Determine the [x, y] coordinate at the center of the cell enclosing the given text.  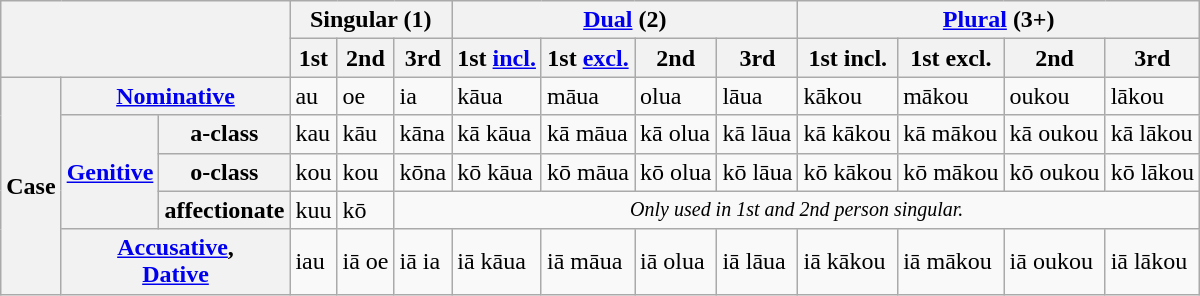
kā oukou [1054, 134]
iā oukou [1054, 262]
iā oe [366, 262]
lākou [1152, 96]
Dual (2) [625, 20]
kau [314, 134]
kā lākou [1152, 134]
ia [423, 96]
māua [588, 96]
iā kāua [497, 262]
kō oukou [1054, 172]
kā lāua [758, 134]
Singular (1) [371, 20]
kāna [423, 134]
Nominative [176, 96]
kā kāua [497, 134]
iā lāua [758, 262]
iā kākou [848, 262]
a-class [224, 134]
kō mākou [951, 172]
kā olua [675, 134]
oe [366, 96]
kō lākou [1152, 172]
1st [314, 58]
kō kākou [848, 172]
mākou [951, 96]
iā māua [588, 262]
kāu [366, 134]
affectionate [224, 210]
kō kāua [497, 172]
iā ia [423, 262]
o-class [224, 172]
iau [314, 262]
Only used in 1st and 2nd person singular. [797, 210]
lāua [758, 96]
kō [366, 210]
iā olua [675, 262]
kā kākou [848, 134]
kō olua [675, 172]
Plural (3+) [999, 20]
oukou [1054, 96]
kōna [423, 172]
iā mākou [951, 262]
kō lāua [758, 172]
Case [31, 186]
kākou [848, 96]
iā lākou [1152, 262]
kā māua [588, 134]
Genitive [110, 172]
olua [675, 96]
kō māua [588, 172]
kā mākou [951, 134]
kuu [314, 210]
Accusative,Dative [176, 262]
kāua [497, 96]
au [314, 96]
